Return (X, Y) of the center of cell containing provided text 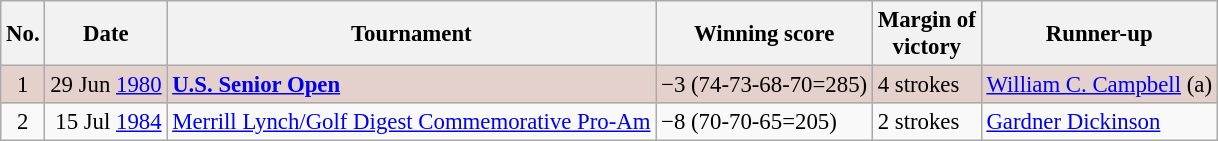
William C. Campbell (a) (1099, 85)
4 strokes (926, 85)
Gardner Dickinson (1099, 122)
Runner-up (1099, 34)
2 (23, 122)
29 Jun 1980 (106, 85)
U.S. Senior Open (412, 85)
Date (106, 34)
Tournament (412, 34)
−8 (70-70-65=205) (764, 122)
No. (23, 34)
−3 (74-73-68-70=285) (764, 85)
15 Jul 1984 (106, 122)
2 strokes (926, 122)
Margin ofvictory (926, 34)
1 (23, 85)
Winning score (764, 34)
Merrill Lynch/Golf Digest Commemorative Pro-Am (412, 122)
